Extract the (X, Y) coordinate from the center of the cell holding the provided text.  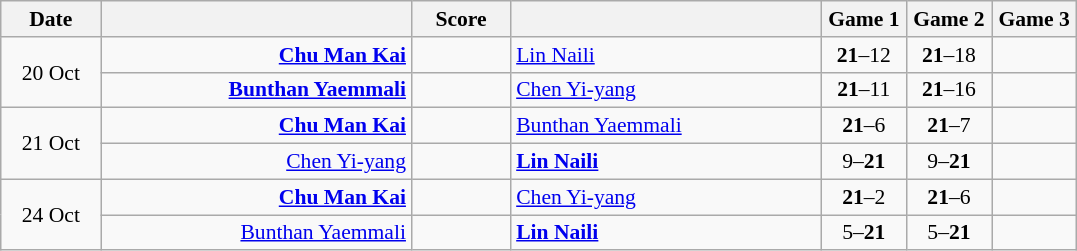
20 Oct (51, 72)
24 Oct (51, 214)
Game 1 (864, 19)
21–16 (948, 90)
Score (461, 19)
21–12 (864, 55)
21–11 (864, 90)
Game 2 (948, 19)
21–7 (948, 126)
Date (51, 19)
21 Oct (51, 144)
21–18 (948, 55)
21–2 (864, 197)
Game 3 (1034, 19)
